Find where the given text appears and provide that cell's center as [x, y] coordinate. 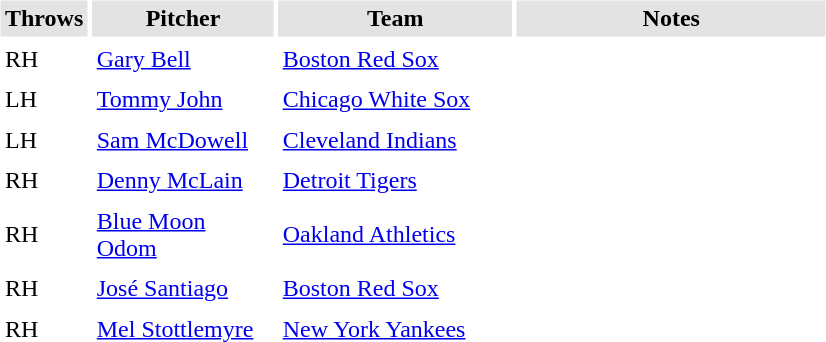
Sam McDowell [183, 140]
Oakland Athletics [395, 234]
Chicago White Sox [395, 100]
Cleveland Indians [395, 140]
Notes [672, 18]
Pitcher [183, 18]
Detroit Tigers [395, 180]
Team [395, 18]
José Santiago [183, 288]
Blue Moon Odom [183, 234]
Denny McLain [183, 180]
Gary Bell [183, 59]
Tommy John [183, 100]
Throws [44, 18]
